Identify which cell holds the provided text, then report its (x, y) central coordinate. 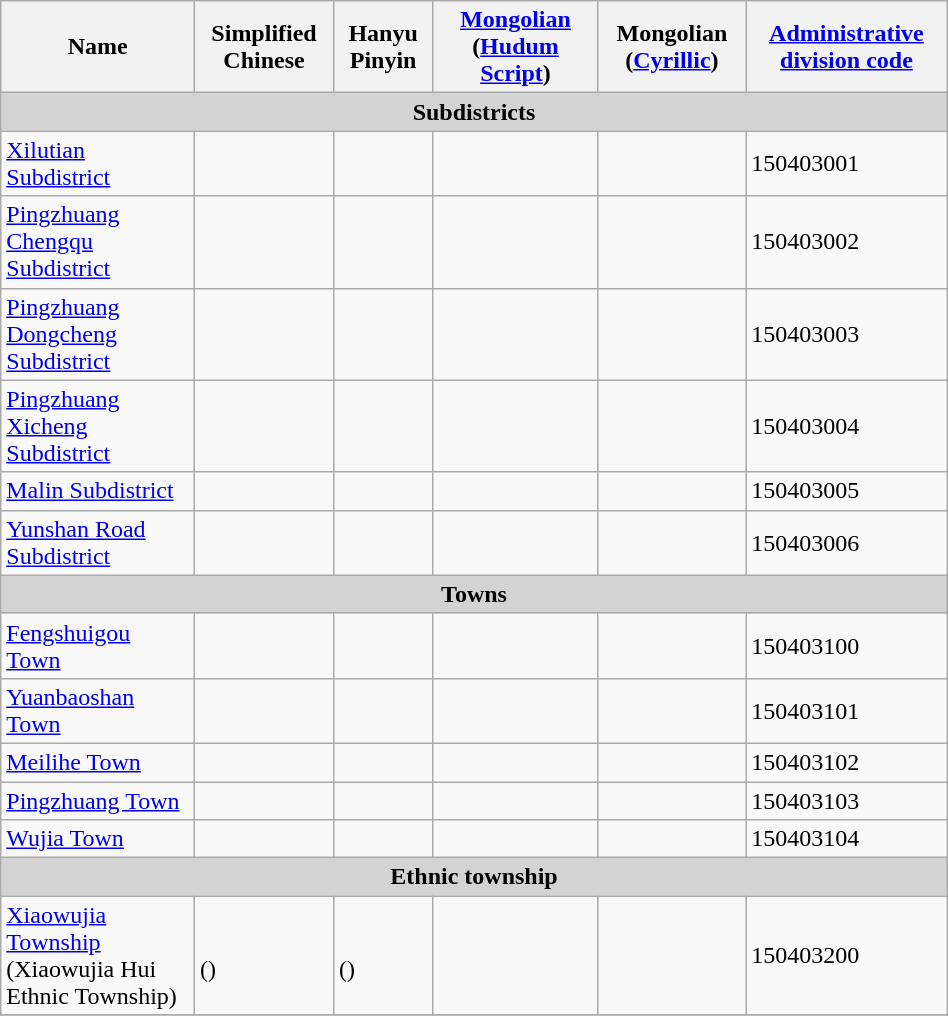
Mongolian (Hudum Script) (516, 47)
150403103 (847, 801)
150403200 (847, 956)
Yunshan Road Subdistrict (98, 542)
Hanyu Pinyin (384, 47)
Simplified Chinese (264, 47)
Malin Subdistrict (98, 491)
Xiaowujia Township(Xiaowujia Hui Ethnic Township) (98, 956)
150403100 (847, 646)
Pingzhuang Dongcheng Subdistrict (98, 334)
150403102 (847, 762)
150403006 (847, 542)
Pingzhuang Chengqu Subdistrict (98, 242)
150403101 (847, 710)
Wujia Town (98, 839)
150403003 (847, 334)
Pingzhuang Xicheng Subdistrict (98, 426)
Meilihe Town (98, 762)
Name (98, 47)
Ethnic township (474, 877)
Administrative division code (847, 47)
Mongolian (Cyrillic) (672, 47)
150403004 (847, 426)
150403001 (847, 164)
Xilutian Subdistrict (98, 164)
150403002 (847, 242)
150403005 (847, 491)
150403104 (847, 839)
Yuanbaoshan Town (98, 710)
Pingzhuang Town (98, 801)
Fengshuigou Town (98, 646)
Subdistricts (474, 112)
Towns (474, 594)
